Identify which cell holds the provided text, then report its (x, y) central coordinate. 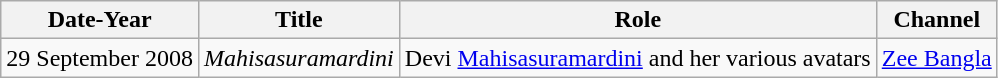
Mahisasuramardini (298, 58)
29 September 2008 (100, 58)
Title (298, 20)
Channel (936, 20)
Role (638, 20)
Date-Year (100, 20)
Devi Mahisasuramardini and her various avatars (638, 58)
Zee Bangla (936, 58)
